Find where the given text appears and provide that cell's center as [x, y] coordinate. 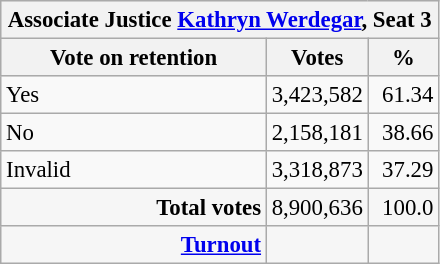
Invalid [134, 170]
37.29 [404, 170]
Vote on retention [134, 58]
2,158,181 [317, 133]
Yes [134, 95]
% [404, 58]
61.34 [404, 95]
100.0 [404, 208]
8,900,636 [317, 208]
No [134, 133]
3,318,873 [317, 170]
Turnout [134, 245]
Votes [317, 58]
Total votes [134, 208]
3,423,582 [317, 95]
38.66 [404, 133]
Associate Justice Kathryn Werdegar, Seat 3 [220, 20]
